From the cell containing the given text, extract its center point as [x, y] coordinate. 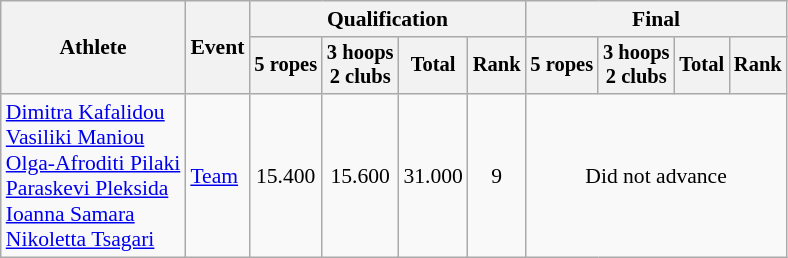
31.000 [432, 176]
Did not advance [656, 176]
Qualification [387, 19]
Event [217, 48]
9 [497, 176]
15.400 [286, 176]
Athlete [94, 48]
Final [656, 19]
15.600 [360, 176]
Dimitra KafalidouVasiliki ManiouOlga-Afroditi PilakiParaskevi PleksidaIoanna SamaraNikoletta Tsagari [94, 176]
Team [217, 176]
